Return [X, Y] of the center of cell containing provided text 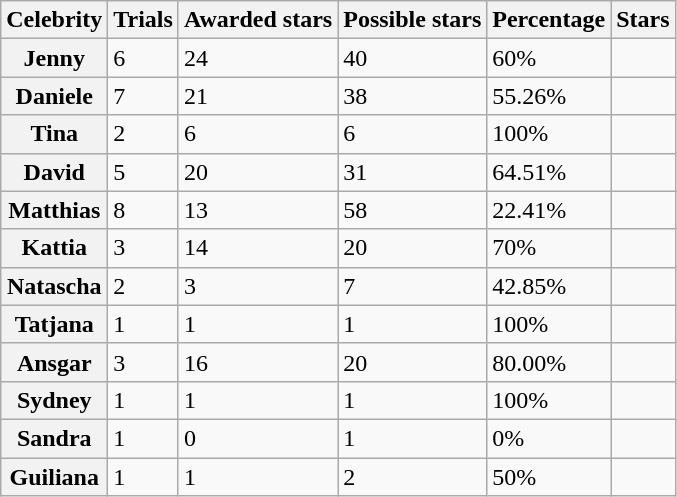
50% [549, 477]
58 [412, 210]
Matthias [54, 210]
60% [549, 58]
Possible stars [412, 20]
Awarded stars [258, 20]
80.00% [549, 362]
Daniele [54, 96]
Guiliana [54, 477]
Stars [643, 20]
40 [412, 58]
5 [144, 172]
64.51% [549, 172]
31 [412, 172]
Ansgar [54, 362]
42.85% [549, 286]
Tatjana [54, 324]
Trials [144, 20]
22.41% [549, 210]
13 [258, 210]
Celebrity [54, 20]
0% [549, 438]
21 [258, 96]
24 [258, 58]
Jenny [54, 58]
38 [412, 96]
55.26% [549, 96]
Kattia [54, 248]
Sydney [54, 400]
8 [144, 210]
Natascha [54, 286]
70% [549, 248]
16 [258, 362]
Percentage [549, 20]
Tina [54, 134]
Sandra [54, 438]
David [54, 172]
14 [258, 248]
0 [258, 438]
